Search for the cell housing the specified text and yield its [X, Y] center coordinate. 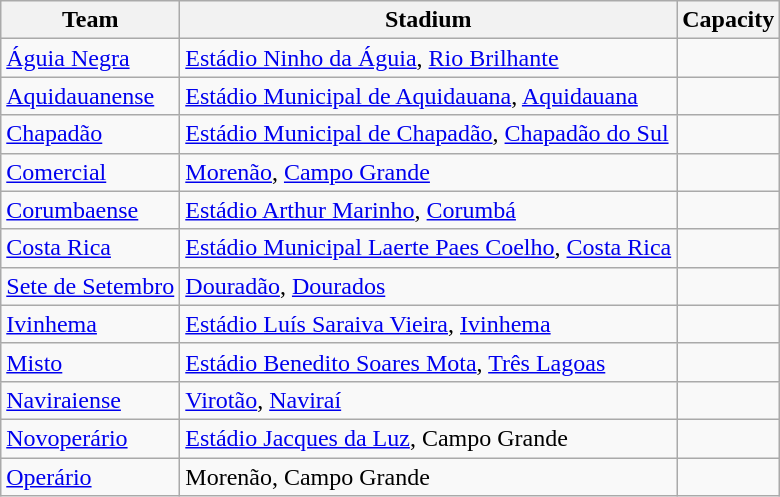
Stadium [428, 20]
Estádio Benedito Soares Mota, Três Lagoas [428, 362]
Costa Rica [90, 248]
Chapadão [90, 134]
Capacity [728, 20]
Estádio Municipal de Aquidauana, Aquidauana [428, 96]
Estádio Luís Saraiva Vieira, Ivinhema [428, 324]
Aquidauanense [90, 96]
Misto [90, 362]
Estádio Arthur Marinho, Corumbá [428, 210]
Novoperário [90, 438]
Sete de Setembro [90, 286]
Douradão, Dourados [428, 286]
Estádio Ninho da Águia, Rio Brilhante [428, 58]
Estádio Jacques da Luz, Campo Grande [428, 438]
Ivinhema [90, 324]
Operário [90, 477]
Naviraiense [90, 400]
Team [90, 20]
Corumbaense [90, 210]
Virotão, Naviraí [428, 400]
Águia Negra [90, 58]
Estádio Municipal Laerte Paes Coelho, Costa Rica [428, 248]
Comercial [90, 172]
Estádio Municipal de Chapadão, Chapadão do Sul [428, 134]
